Search for the cell housing the specified text and yield its [X, Y] center coordinate. 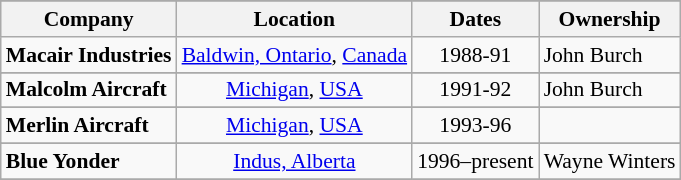
Dates [475, 19]
Wayne Winters [610, 162]
1993-96 [475, 126]
1991-92 [475, 90]
Baldwin, Ontario, Canada [295, 55]
1996–present [475, 162]
Ownership [610, 19]
Company [89, 19]
Location [295, 19]
Indus, Alberta [295, 162]
Blue Yonder [89, 162]
1988-91 [475, 55]
Macair Industries [89, 55]
Malcolm Aircraft [89, 90]
Merlin Aircraft [89, 126]
